Return the (x, y) coordinate for the center point of the cell that contains the specified text.  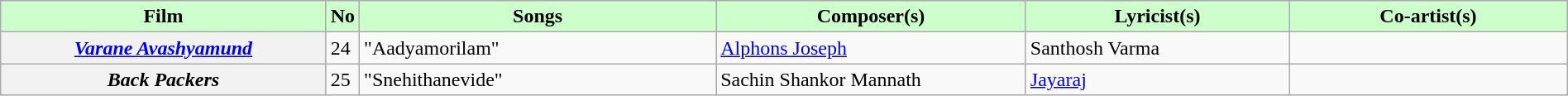
Alphons Joseph (872, 48)
Jayaraj (1157, 79)
Santhosh Varma (1157, 48)
"Snehithanevide" (538, 79)
Songs (538, 17)
Varane Avashyamund (164, 48)
25 (342, 79)
Composer(s) (872, 17)
"Aadyamorilam" (538, 48)
Film (164, 17)
24 (342, 48)
No (342, 17)
Lyricist(s) (1157, 17)
Sachin Shankor Mannath (872, 79)
Back Packers (164, 79)
Co-artist(s) (1429, 17)
